Output the (x, y) coordinate of the center of the cell containing the given text.  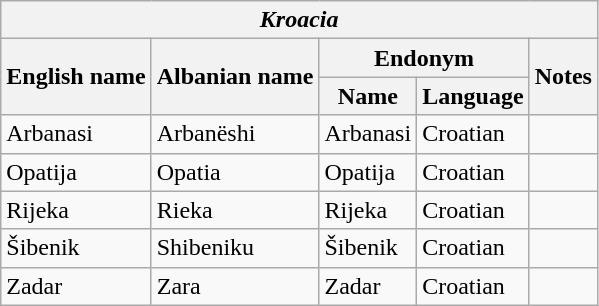
Albanian name (235, 77)
Notes (563, 77)
Language (473, 96)
English name (76, 77)
Opatia (235, 172)
Name (368, 96)
Shibeniku (235, 248)
Rieka (235, 210)
Endonym (424, 58)
Arbanëshi (235, 134)
Zara (235, 286)
Kroacia (300, 20)
